Find where the given text appears and provide that cell's center as [x, y] coordinate. 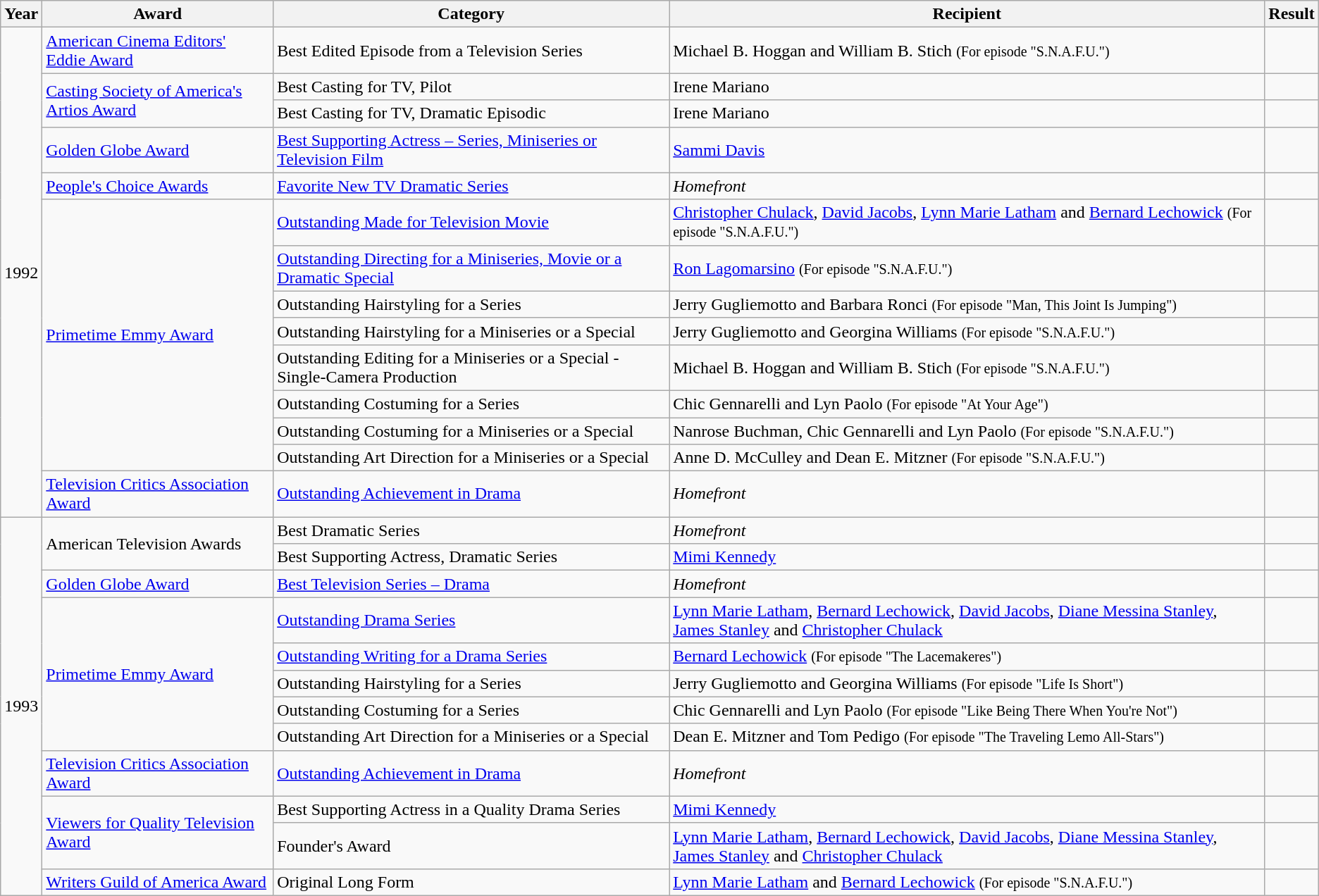
Best Casting for TV, Dramatic Episodic [471, 113]
Year [21, 14]
Outstanding Costuming for a Miniseries or a Special [471, 430]
Outstanding Directing for a Miniseries, Movie or a Dramatic Special [471, 268]
Ron Lagomarsino (For episode "S.N.A.F.U.") [967, 268]
Result [1292, 14]
Best Supporting Actress in a Quality Drama Series [471, 809]
American Cinema Editors' Eddie Award [158, 51]
Founder's Award [471, 845]
American Television Awards [158, 544]
Writers Guild of America Award [158, 882]
Original Long Form [471, 882]
Casting Society of America's Artios Award [158, 100]
Best Casting for TV, Pilot [471, 87]
Chic Gennarelli and Lyn Paolo (For episode "At Your Age") [967, 404]
Best Edited Episode from a Television Series [471, 51]
1993 [21, 707]
Bernard Lechowick (For episode "The Lacemakeres") [967, 657]
Outstanding Drama Series [471, 620]
Chic Gennarelli and Lyn Paolo (For episode "Like Being There When You're Not") [967, 710]
Christopher Chulack, David Jacobs, Lynn Marie Latham and Bernard Lechowick (For episode "S.N.A.F.U.") [967, 223]
Award [158, 14]
Best Television Series – Drama [471, 584]
Best Supporting Actress, Dramatic Series [471, 557]
1992 [21, 272]
Viewers for Quality Television Award [158, 833]
Dean E. Mitzner and Tom Pedigo (For episode "The Traveling Lemo All-Stars") [967, 737]
Category [471, 14]
Best Supporting Actress – Series, Miniseries or Television Film [471, 149]
Recipient [967, 14]
People's Choice Awards [158, 186]
Best Dramatic Series [471, 530]
Jerry Gugliemotto and Georgina Williams (For episode "S.N.A.F.U.") [967, 331]
Lynn Marie Latham and Bernard Lechowick (For episode "S.N.A.F.U.") [967, 882]
Nanrose Buchman, Chic Gennarelli and Lyn Paolo (For episode "S.N.A.F.U.") [967, 430]
Jerry Gugliemotto and Barbara Ronci (For episode "Man, This Joint Is Jumping") [967, 304]
Outstanding Writing for a Drama Series [471, 657]
Outstanding Made for Television Movie [471, 223]
Anne D. McCulley and Dean E. Mitzner (For episode "S.N.A.F.U.") [967, 458]
Sammi Davis [967, 149]
Outstanding Editing for a Miniseries or a Special - Single-Camera Production [471, 368]
Outstanding Hairstyling for a Miniseries or a Special [471, 331]
Jerry Gugliemotto and Georgina Williams (For episode "Life Is Short") [967, 683]
Favorite New TV Dramatic Series [471, 186]
